Determine the (x, y) coordinate at the center of the cell enclosing the given text.  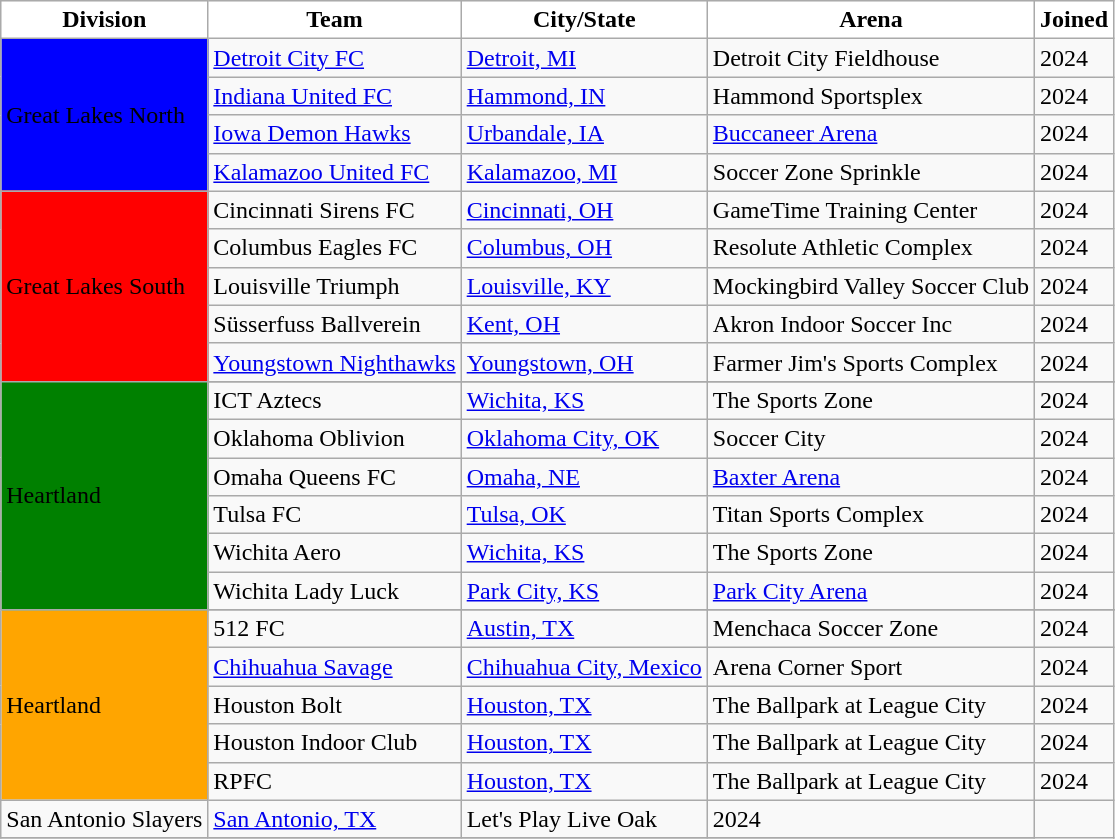
GameTime Training Center (870, 210)
Farmer Jim's Sports Complex (870, 362)
Detroit City FC (334, 58)
Oklahoma Oblivion (334, 438)
Youngstown, OH (584, 362)
Park City Arena (870, 591)
Park City, KS (584, 591)
Cincinnati Sirens FC (334, 210)
Houston Indoor Club (334, 743)
Menchaca Soccer Zone (870, 629)
Titan Sports Complex (870, 515)
Akron Indoor Soccer Inc (870, 324)
City/State (584, 20)
Soccer Zone Sprinkle (870, 172)
Resolute Athletic Complex (870, 248)
Houston Bolt (334, 705)
Great Lakes North (104, 115)
Arena Corner Sport (870, 667)
Austin, TX (584, 629)
Kent, OH (584, 324)
Arena (870, 20)
Hammond Sportsplex (870, 96)
Wichita Lady Luck (334, 591)
Baxter Arena (870, 477)
ICT Aztecs (334, 400)
Louisville Triumph (334, 286)
Division (104, 20)
Buccaneer Arena (870, 134)
Oklahoma City, OK (584, 438)
Joined (1074, 20)
Kalamazoo, MI (584, 172)
Cincinnati, OH (584, 210)
Iowa Demon Hawks (334, 134)
Louisville, KY (584, 286)
Columbus Eagles FC (334, 248)
Youngstown Nighthawks (334, 362)
Mockingbird Valley Soccer Club (870, 286)
Omaha, NE (584, 477)
Kalamazoo United FC (334, 172)
Detroit City Fieldhouse (870, 58)
Columbus, OH (584, 248)
Great Lakes South (104, 286)
Hammond, IN (584, 96)
Soccer City (870, 438)
Chihuahua Savage (334, 667)
Team (334, 20)
Urbandale, IA (584, 134)
Let's Play Live Oak (584, 819)
Detroit, MI (584, 58)
San Antonio, TX (334, 819)
Süsserfuss Ballverein (334, 324)
Wichita Aero (334, 553)
Tulsa, OK (584, 515)
Chihuahua City, Mexico (584, 667)
Indiana United FC (334, 96)
Omaha Queens FC (334, 477)
RPFC (334, 781)
San Antonio Slayers (104, 819)
512 FC (334, 629)
Tulsa FC (334, 515)
